Extract the [X, Y] coordinate from the center of the cell holding the provided text.  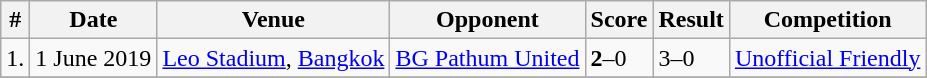
Opponent [488, 20]
2–0 [619, 58]
# [16, 20]
1 June 2019 [94, 58]
BG Pathum United [488, 58]
1. [16, 58]
Competition [828, 20]
3–0 [691, 58]
Leo Stadium, Bangkok [274, 58]
Venue [274, 20]
Result [691, 20]
Unofficial Friendly [828, 58]
Score [619, 20]
Date [94, 20]
